Provide the (X, Y) coordinate of the cell's center where the given text is located.  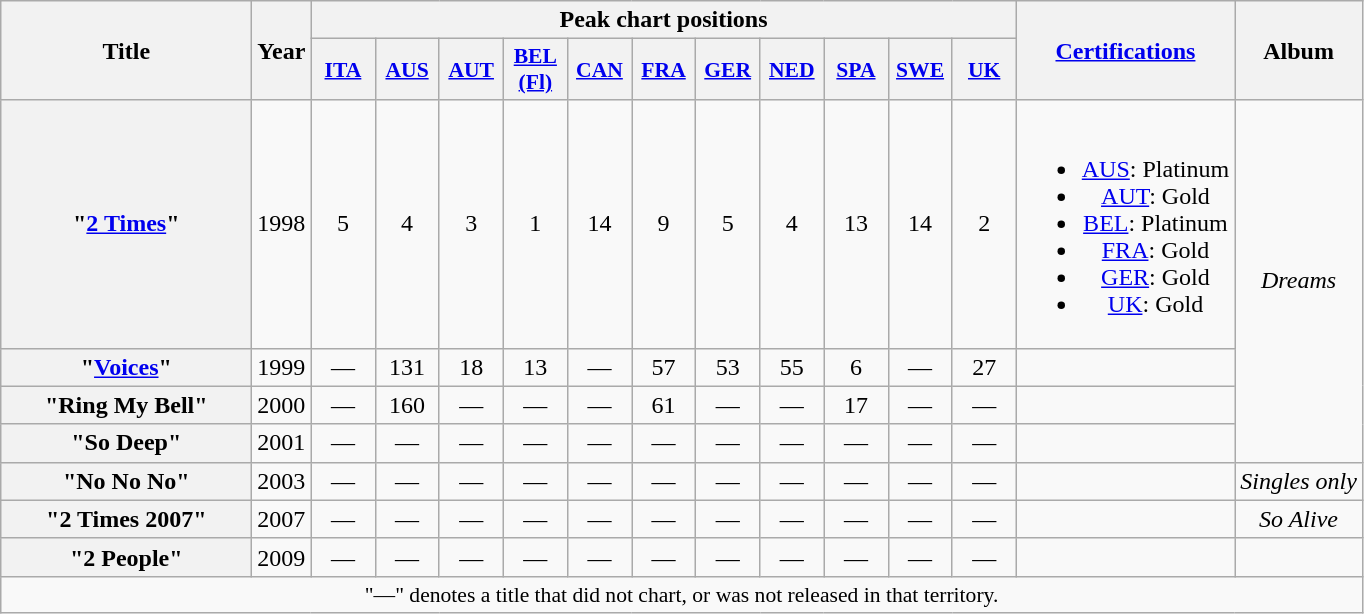
6 (856, 367)
UK (984, 70)
FRA (664, 70)
3 (471, 224)
AUT (471, 70)
BEL(Fl) (535, 70)
Year (282, 50)
Certifications (1125, 50)
1998 (282, 224)
AUS (407, 70)
Title (126, 50)
CAN (599, 70)
Album (1299, 50)
"Voices" (126, 367)
Peak chart positions (664, 20)
SPA (856, 70)
55 (792, 367)
2001 (282, 443)
AUS: PlatinumAUT: GoldBEL: PlatinumFRA: GoldGER: GoldUK: Gold (1125, 224)
2007 (282, 519)
53 (728, 367)
"2 People" (126, 557)
9 (664, 224)
Dreams (1299, 281)
"—" denotes a title that did not chart, or was not released in that territory. (682, 594)
1 (535, 224)
ITA (343, 70)
GER (728, 70)
2 (984, 224)
27 (984, 367)
2009 (282, 557)
So Alive (1299, 519)
18 (471, 367)
2000 (282, 405)
160 (407, 405)
Singles only (1299, 481)
"No No No" (126, 481)
131 (407, 367)
61 (664, 405)
17 (856, 405)
SWE (920, 70)
"2 Times 2007" (126, 519)
"Ring My Bell" (126, 405)
1999 (282, 367)
NED (792, 70)
2003 (282, 481)
"2 Times" (126, 224)
"So Deep" (126, 443)
57 (664, 367)
